Return the [x, y] coordinate for the center point of the cell that contains the specified text.  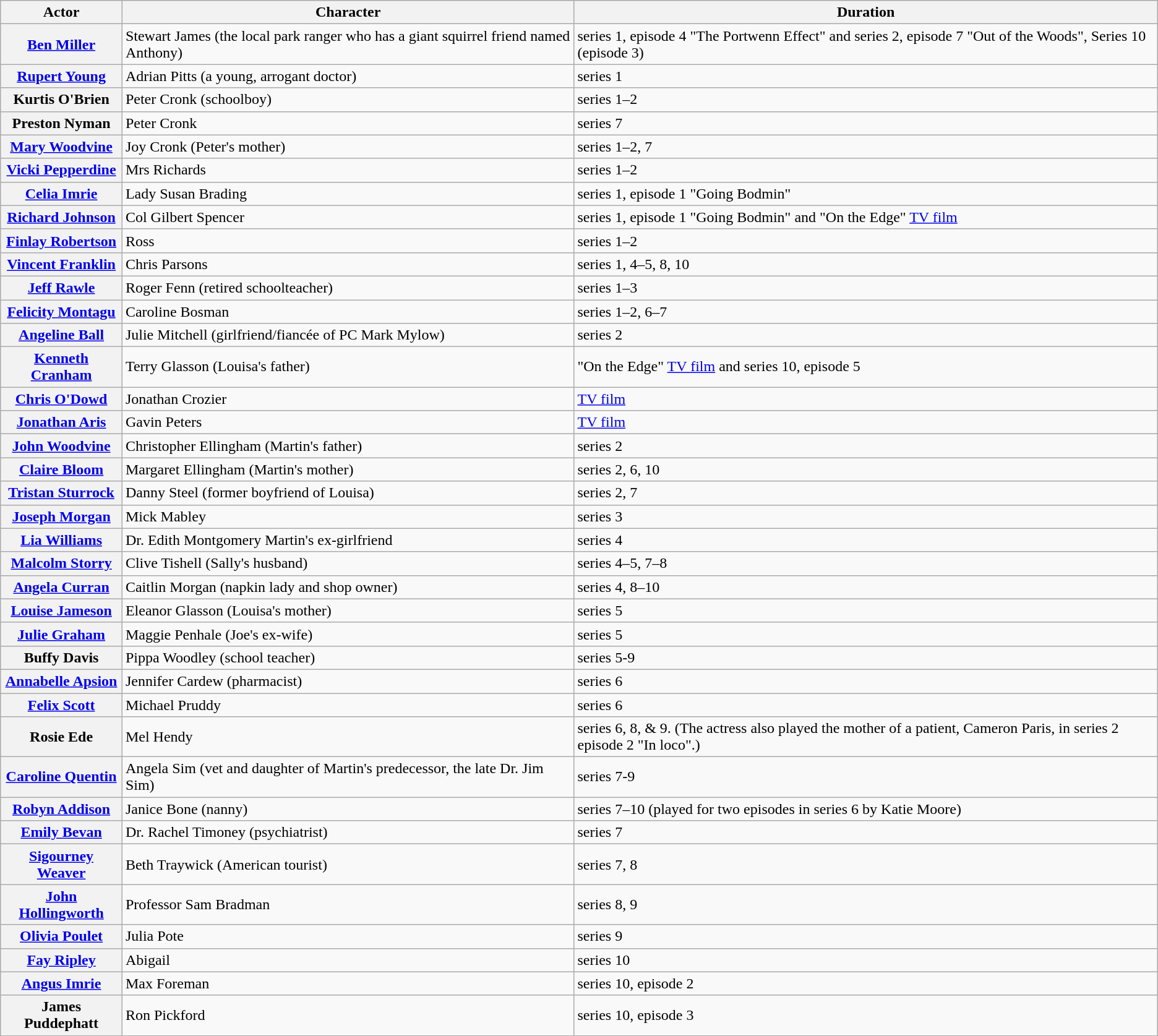
Angela Sim (vet and daughter of Martin's predecessor, the late Dr. Jim Sim) [348, 777]
Dr. Rachel Timoney (psychiatrist) [348, 833]
"On the Edge" TV film and series 10, episode 5 [866, 367]
Dr. Edith Montgomery Martin's ex-girlfriend [348, 540]
Mick Mabley [348, 516]
Julie Graham [62, 634]
Julie Mitchell (girlfriend/fiancée of PC Mark Mylow) [348, 335]
Caroline Bosman [348, 311]
Jonathan Aris [62, 422]
Claire Bloom [62, 469]
Character [348, 12]
Christopher Ellingham (Martin's father) [348, 446]
Felix Scott [62, 704]
series 10, episode 3 [866, 1016]
Gavin Peters [348, 422]
Mary Woodvine [62, 147]
Sigourney Weaver [62, 865]
John Woodvine [62, 446]
Mrs Richards [348, 170]
Celia Imrie [62, 194]
Stewart James (the local park ranger who has a giant squirrel friend named Anthony) [348, 45]
series 7–10 (played for two episodes in series 6 by Katie Moore) [866, 809]
Louise Jameson [62, 610]
Beth Traywick (American tourist) [348, 865]
Felicity Montagu [62, 311]
Emily Bevan [62, 833]
John Hollingworth [62, 904]
Julia Pote [348, 936]
Janice Bone (nanny) [348, 809]
Angela Curran [62, 587]
Peter Cronk (schoolboy) [348, 100]
series 1, episode 4 "The Portwenn Effect" and series 2, episode 7 "Out of the Woods", Series 10 (episode 3) [866, 45]
Danny Steel (former boyfriend of Louisa) [348, 493]
series 7, 8 [866, 865]
series 1–2, 6–7 [866, 311]
Terry Glasson (Louisa's father) [348, 367]
series 10 [866, 960]
Col Gilbert Spencer [348, 217]
Buffy Davis [62, 657]
Mel Hendy [348, 737]
series 4, 8–10 [866, 587]
Tristan Sturrock [62, 493]
Rupert Young [62, 76]
series 1, episode 1 "Going Bodmin" [866, 194]
series 2, 6, 10 [866, 469]
series 7-9 [866, 777]
series 1–3 [866, 288]
series 10, episode 2 [866, 983]
Chris O'Dowd [62, 399]
series 3 [866, 516]
Ross [348, 241]
Joy Cronk (Peter's mother) [348, 147]
series 1, 4–5, 8, 10 [866, 264]
series 1 [866, 76]
Richard Johnson [62, 217]
Lia Williams [62, 540]
Max Foreman [348, 983]
series 5-9 [866, 657]
Actor [62, 12]
Kurtis O'Brien [62, 100]
Ben Miller [62, 45]
Finlay Robertson [62, 241]
Peter Cronk [348, 123]
James Puddephatt [62, 1016]
series 8, 9 [866, 904]
Pippa Woodley (school teacher) [348, 657]
Professor Sam Bradman [348, 904]
Adrian Pitts (a young, arrogant doctor) [348, 76]
Joseph Morgan [62, 516]
series 2, 7 [866, 493]
Caitlin Morgan (napkin lady and shop owner) [348, 587]
Angus Imrie [62, 983]
series 1, episode 1 "Going Bodmin" and "On the Edge" TV film [866, 217]
Eleanor Glasson (Louisa's mother) [348, 610]
Chris Parsons [348, 264]
Preston Nyman [62, 123]
Vicki Pepperdine [62, 170]
Jeff Rawle [62, 288]
Clive Tishell (Sally's husband) [348, 563]
Margaret Ellingham (Martin's mother) [348, 469]
Robyn Addison [62, 809]
Kenneth Cranham [62, 367]
Duration [866, 12]
Ron Pickford [348, 1016]
Roger Fenn (retired schoolteacher) [348, 288]
Angeline Ball [62, 335]
series 4 [866, 540]
series 1–2, 7 [866, 147]
Michael Pruddy [348, 704]
series 9 [866, 936]
Rosie Ede [62, 737]
Maggie Penhale (Joe's ex-wife) [348, 634]
Caroline Quentin [62, 777]
Abigail [348, 960]
Jennifer Cardew (pharmacist) [348, 681]
series 4–5, 7–8 [866, 563]
Olivia Poulet [62, 936]
Annabelle Apsion [62, 681]
Malcolm Storry [62, 563]
Jonathan Crozier [348, 399]
series 6, 8, & 9. (The actress also played the mother of a patient, Cameron Paris, in series 2 episode 2 "In loco".) [866, 737]
Fay Ripley [62, 960]
Lady Susan Brading [348, 194]
Vincent Franklin [62, 264]
